Locate the cell with the specified text and output its (X, Y) center coordinate. 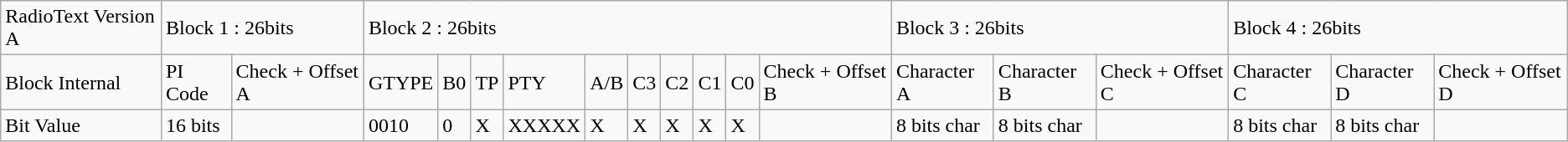
Block 1 : 26bits (262, 28)
C0 (742, 82)
C3 (645, 82)
XXXXX (544, 125)
PTY (544, 82)
Character B (1044, 82)
16 bits (196, 125)
Block 3 : 26bits (1060, 28)
C1 (710, 82)
RadioText Version A (81, 28)
Bit Value (81, 125)
Check + Offset B (825, 82)
Character C (1280, 82)
0 (454, 125)
Check + Offset A (297, 82)
Block Internal (81, 82)
C2 (677, 82)
0010 (400, 125)
Check + Offset C (1162, 82)
Character A (942, 82)
TP (487, 82)
GTYPE (400, 82)
PI Code (196, 82)
Block 2 : 26bits (627, 28)
Block 4 : 26bits (1399, 28)
Character D (1382, 82)
A/B (606, 82)
Check + Offset D (1501, 82)
B0 (454, 82)
